Locate the cell with the specified text and output its [X, Y] center coordinate. 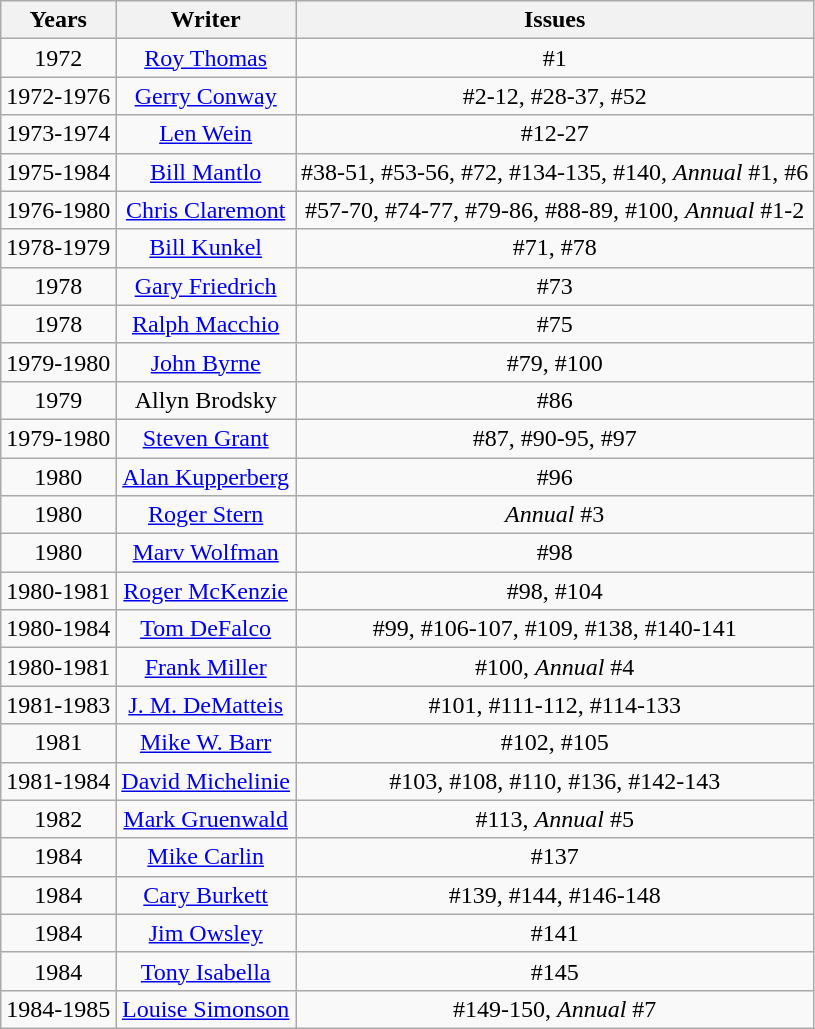
#102, #105 [555, 743]
1975-1984 [58, 172]
Frank Miller [206, 667]
1984-1985 [58, 1009]
#79, #100 [555, 362]
#86 [555, 400]
Steven Grant [206, 438]
Bill Mantlo [206, 172]
Cary Burkett [206, 895]
#96 [555, 477]
Tony Isabella [206, 971]
#100, Annual #4 [555, 667]
Writer [206, 20]
#98, #104 [555, 591]
1976-1980 [58, 210]
1982 [58, 819]
Roger McKenzie [206, 591]
#149-150, Annual #7 [555, 1009]
#139, #144, #146-148 [555, 895]
David Michelinie [206, 781]
Len Wein [206, 134]
Louise Simonson [206, 1009]
1978-1979 [58, 248]
#73 [555, 286]
Gerry Conway [206, 96]
#103, #108, #110, #136, #142-143 [555, 781]
#99, #106-107, #109, #138, #140-141 [555, 629]
#98 [555, 553]
1981-1983 [58, 705]
Mike W. Barr [206, 743]
Ralph Macchio [206, 324]
1973-1974 [58, 134]
Alan Kupperberg [206, 477]
1972-1976 [58, 96]
Tom DeFalco [206, 629]
1972 [58, 58]
#38-51, #53-56, #72, #134-135, #140, Annual #1, #6 [555, 172]
Roger Stern [206, 515]
#12-27 [555, 134]
Mike Carlin [206, 857]
#1 [555, 58]
Allyn Brodsky [206, 400]
Chris Claremont [206, 210]
#137 [555, 857]
#141 [555, 933]
#71, #78 [555, 248]
Jim Owsley [206, 933]
#2-12, #28-37, #52 [555, 96]
Roy Thomas [206, 58]
Marv Wolfman [206, 553]
1981 [58, 743]
#87, #90-95, #97 [555, 438]
J. M. DeMatteis [206, 705]
#101, #111-112, #114-133 [555, 705]
Mark Gruenwald [206, 819]
1979 [58, 400]
1980-1984 [58, 629]
1981-1984 [58, 781]
#145 [555, 971]
Bill Kunkel [206, 248]
Years [58, 20]
John Byrne [206, 362]
#57-70, #74-77, #79-86, #88-89, #100, Annual #1-2 [555, 210]
Issues [555, 20]
#113, Annual #5 [555, 819]
Gary Friedrich [206, 286]
Annual #3 [555, 515]
#75 [555, 324]
